Output the [X, Y] coordinate of the center of the cell containing the given text.  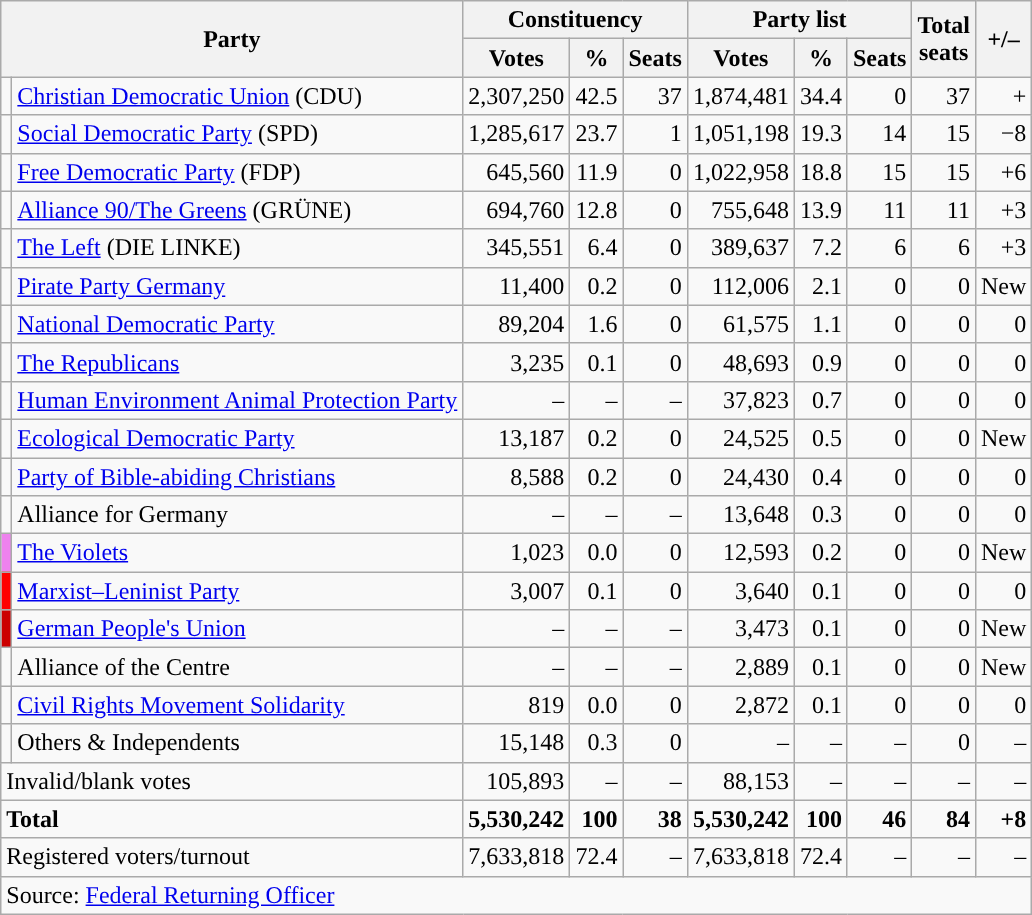
Pirate Party Germany [238, 286]
1,051,198 [740, 134]
Others & Independents [238, 743]
389,637 [740, 248]
13.9 [820, 210]
12,593 [740, 553]
755,648 [740, 210]
Civil Rights Movement Solidarity [238, 705]
1,874,481 [740, 96]
−8 [1003, 134]
Registered voters/turnout [232, 857]
46 [879, 819]
+8 [1003, 819]
Social Democratic Party (SPD) [238, 134]
14 [879, 134]
1 [655, 134]
0.7 [820, 400]
89,204 [516, 324]
42.5 [596, 96]
Party of Bible-abiding Christians [238, 477]
13,648 [740, 515]
+ [1003, 96]
15,148 [516, 743]
105,893 [516, 781]
23.7 [596, 134]
Alliance of the Centre [238, 667]
3,640 [740, 591]
37,823 [740, 400]
Party list [800, 20]
The Left (DIE LINKE) [238, 248]
694,760 [516, 210]
1,285,617 [516, 134]
3,235 [516, 362]
0.5 [820, 438]
German People's Union [238, 629]
1.6 [596, 324]
7.2 [820, 248]
The Republicans [238, 362]
2.1 [820, 286]
645,560 [516, 172]
0.9 [820, 362]
819 [516, 705]
24,525 [740, 438]
Marxist–Leninist Party [238, 591]
18.8 [820, 172]
12.8 [596, 210]
Constituency [576, 20]
38 [655, 819]
84 [944, 819]
3,007 [516, 591]
1,022,958 [740, 172]
48,693 [740, 362]
1,023 [516, 553]
+/– [1003, 39]
National Democratic Party [238, 324]
Alliance for Germany [238, 515]
19.3 [820, 134]
Total [232, 819]
88,153 [740, 781]
13,187 [516, 438]
+6 [1003, 172]
61,575 [740, 324]
11,400 [516, 286]
2,307,250 [516, 96]
Human Environment Animal Protection Party [238, 400]
24,430 [740, 477]
Christian Democratic Union (CDU) [238, 96]
3,473 [740, 629]
0.4 [820, 477]
345,551 [516, 248]
2,889 [740, 667]
Invalid/blank votes [232, 781]
Alliance 90/The Greens (GRÜNE) [238, 210]
1.1 [820, 324]
Free Democratic Party (FDP) [238, 172]
112,006 [740, 286]
34.4 [820, 96]
8,588 [516, 477]
6.4 [596, 248]
2,872 [740, 705]
The Violets [238, 553]
Source: Federal Returning Officer [516, 895]
Party [232, 39]
Totalseats [944, 39]
11.9 [596, 172]
Ecological Democratic Party [238, 438]
